Extract the (X, Y) coordinate from the center of the cell holding the provided text.  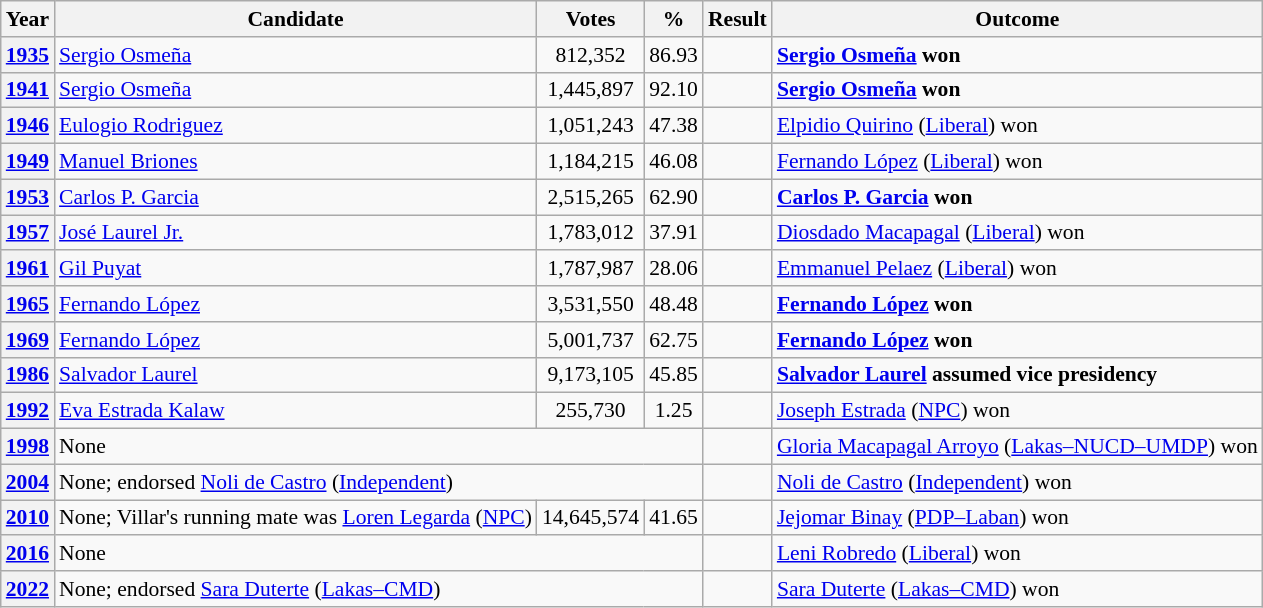
86.93 (674, 55)
1953 (28, 197)
Eulogio Rodriguez (296, 126)
812,352 (590, 55)
None; Villar's running mate was Loren Legarda (NPC) (296, 518)
2022 (28, 589)
Emmanuel Pelaez (Liberal) won (1018, 269)
Candidate (296, 19)
Manuel Briones (296, 162)
None; endorsed Sara Duterte (Lakas–CMD) (378, 589)
Jejomar Binay (PDP–Laban) won (1018, 518)
Diosdado Macapagal (Liberal) won (1018, 233)
1961 (28, 269)
92.10 (674, 90)
Votes (590, 19)
Year (28, 19)
Result (738, 19)
Carlos P. Garcia (296, 197)
28.06 (674, 269)
None; endorsed Noli de Castro (Independent) (378, 482)
45.85 (674, 375)
Joseph Estrada (NPC) won (1018, 411)
2004 (28, 482)
1965 (28, 304)
1,184,215 (590, 162)
Carlos P. Garcia won (1018, 197)
Salvador Laurel assumed vice presidency (1018, 375)
2,515,265 (590, 197)
Outcome (1018, 19)
9,173,105 (590, 375)
255,730 (590, 411)
1,783,012 (590, 233)
2016 (28, 554)
1992 (28, 411)
1935 (28, 55)
1,787,987 (590, 269)
Leni Robredo (Liberal) won (1018, 554)
% (674, 19)
1,051,243 (590, 126)
1998 (28, 447)
14,645,574 (590, 518)
62.75 (674, 340)
José Laurel Jr. (296, 233)
62.90 (674, 197)
1969 (28, 340)
Fernando López (Liberal) won (1018, 162)
1941 (28, 90)
Gloria Macapagal Arroyo (Lakas–NUCD–UMDP) won (1018, 447)
1946 (28, 126)
Sara Duterte (Lakas–CMD) won (1018, 589)
3,531,550 (590, 304)
Gil Puyat (296, 269)
Salvador Laurel (296, 375)
47.38 (674, 126)
46.08 (674, 162)
5,001,737 (590, 340)
Eva Estrada Kalaw (296, 411)
1,445,897 (590, 90)
Noli de Castro (Independent) won (1018, 482)
48.48 (674, 304)
37.91 (674, 233)
Elpidio Quirino (Liberal) won (1018, 126)
1949 (28, 162)
1986 (28, 375)
2010 (28, 518)
1.25 (674, 411)
1957 (28, 233)
41.65 (674, 518)
